Identify which cell holds the provided text, then report its (x, y) central coordinate. 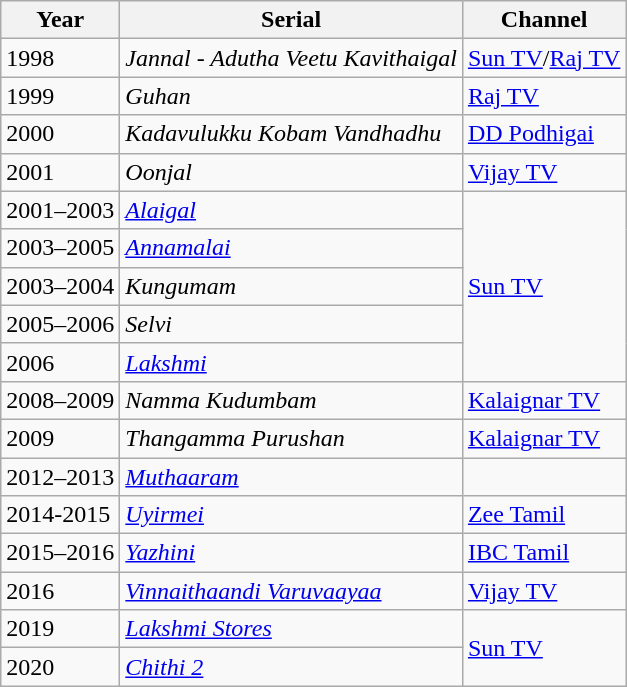
2012–2013 (60, 477)
Vinnaithaandi Varuvaayaa (292, 591)
1998 (60, 58)
IBC Tamil (544, 553)
Serial (292, 20)
Annamalai (292, 248)
Alaigal (292, 210)
Lakshmi (292, 362)
Year (60, 20)
2001 (60, 172)
Lakshmi Stores (292, 629)
Chithi 2 (292, 667)
2000 (60, 134)
Channel (544, 20)
2009 (60, 438)
2001–2003 (60, 210)
2005–2006 (60, 324)
2014-2015 (60, 515)
1999 (60, 96)
Yazhini (292, 553)
2003–2005 (60, 248)
Oonjal (292, 172)
Guhan (292, 96)
Zee Tamil (544, 515)
Raj TV (544, 96)
2020 (60, 667)
Thangamma Purushan (292, 438)
2019 (60, 629)
Kadavulukku Kobam Vandhadhu (292, 134)
Selvi (292, 324)
2016 (60, 591)
Muthaaram (292, 477)
2003–2004 (60, 286)
2006 (60, 362)
Uyirmei (292, 515)
2015–2016 (60, 553)
Sun TV/Raj TV (544, 58)
Kungumam (292, 286)
DD Podhigai (544, 134)
Jannal - Adutha Veetu Kavithaigal (292, 58)
2008–2009 (60, 400)
Namma Kudumbam (292, 400)
